Return the [X, Y] coordinate for the center point of the cell that contains the specified text.  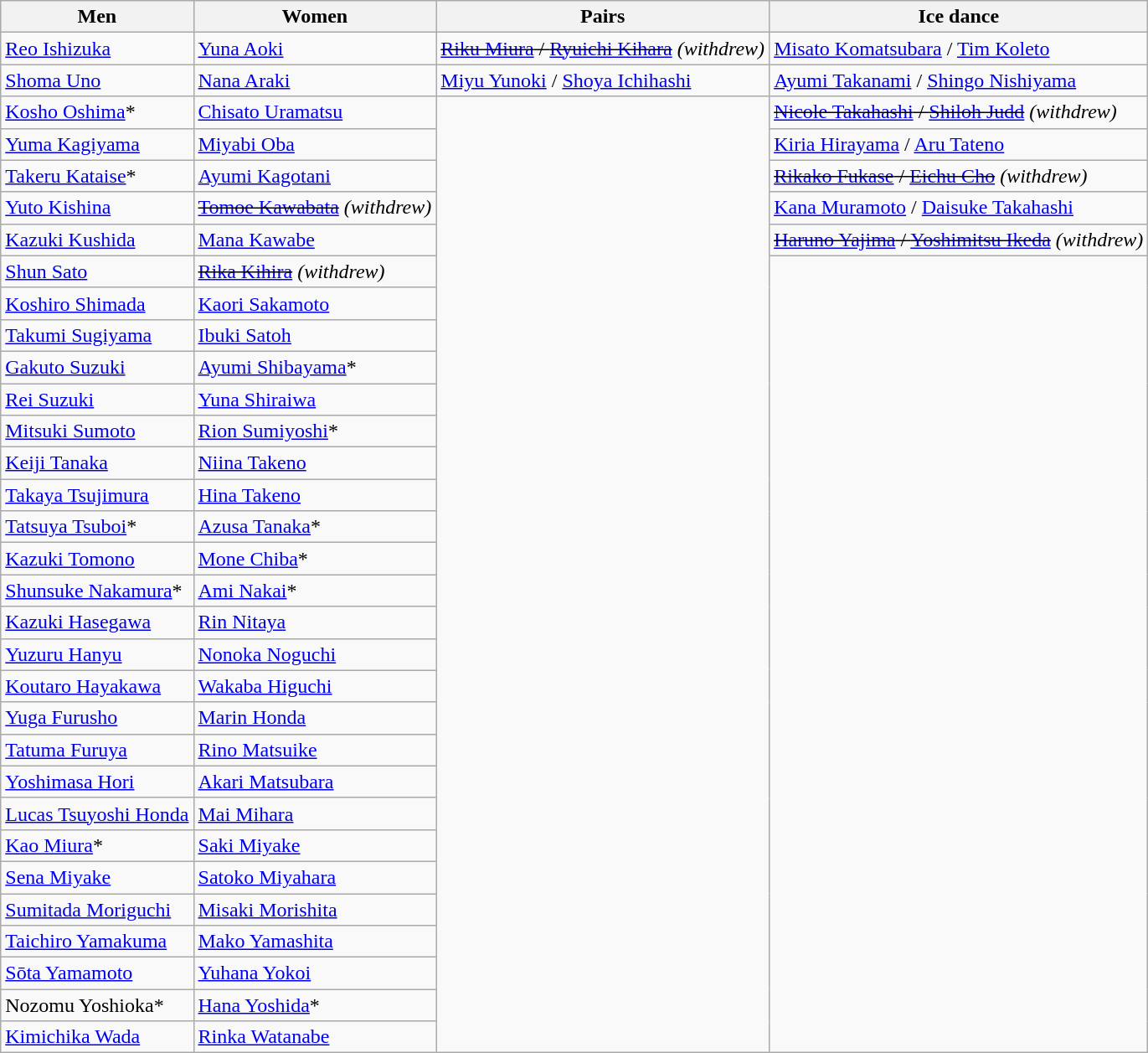
Takeru Kataise* [97, 176]
Tomoe Kawabata (withdrew) [315, 208]
Akari Matsubara [315, 782]
Miyabi Oba [315, 144]
Kazuki Tomono [97, 559]
Satoko Miyahara [315, 877]
Yoshimasa Hori [97, 782]
Lucas Tsuyoshi Honda [97, 813]
Niina Takeno [315, 463]
Women [315, 17]
Hana Yoshida* [315, 1005]
Tatsuya Tsuboi* [97, 527]
Rikako Fukase / Eichu Cho (withdrew) [959, 176]
Chisato Uramatsu [315, 112]
Riku Miura / Ryuichi Kihara (withdrew) [603, 49]
Nonoka Noguchi [315, 654]
Yuto Kishina [97, 208]
Hina Takeno [315, 495]
Saki Miyake [315, 845]
Wakaba Higuchi [315, 686]
Taichiro Yamakuma [97, 942]
Mana Kawabe [315, 240]
Ibuki Satoh [315, 335]
Yuma Kagiyama [97, 144]
Rino Matsuike [315, 750]
Nicole Takahashi / Shiloh Judd (withdrew) [959, 112]
Gakuto Suzuki [97, 367]
Kazuki Hasegawa [97, 622]
Mako Yamashita [315, 942]
Shun Sato [97, 271]
Rika Kihira (withdrew) [315, 271]
Reo Ishizuka [97, 49]
Tatuma Furuya [97, 750]
Sena Miyake [97, 877]
Sōta Yamamoto [97, 973]
Yuhana Yokoi [315, 973]
Marin Honda [315, 718]
Yuna Shiraiwa [315, 400]
Keiji Tanaka [97, 463]
Ayumi Shibayama* [315, 367]
Miyu Yunoki / Shoya Ichihashi [603, 80]
Azusa Tanaka* [315, 527]
Rion Sumiyoshi* [315, 431]
Yuga Furusho [97, 718]
Kosho Oshima* [97, 112]
Men [97, 17]
Nana Araki [315, 80]
Nozomu Yoshioka* [97, 1005]
Kazuki Kushida [97, 240]
Rin Nitaya [315, 622]
Ayumi Takanami / Shingo Nishiyama [959, 80]
Misato Komatsubara / Tim Koleto [959, 49]
Takaya Tsujimura [97, 495]
Misaki Morishita [315, 909]
Ami Nakai* [315, 591]
Kimichika Wada [97, 1037]
Koutaro Hayakawa [97, 686]
Mai Mihara [315, 813]
Ayumi Kagotani [315, 176]
Sumitada Moriguchi [97, 909]
Kiria Hirayama / Aru Tateno [959, 144]
Kao Miura* [97, 845]
Yuzuru Hanyu [97, 654]
Kana Muramoto / Daisuke Takahashi [959, 208]
Shunsuke Nakamura* [97, 591]
Takumi Sugiyama [97, 335]
Mitsuki Sumoto [97, 431]
Rei Suzuki [97, 400]
Rinka Watanabe [315, 1037]
Ice dance [959, 17]
Haruno Yajima / Yoshimitsu Ikeda (withdrew) [959, 240]
Pairs [603, 17]
Kaori Sakamoto [315, 303]
Yuna Aoki [315, 49]
Mone Chiba* [315, 559]
Koshiro Shimada [97, 303]
Shoma Uno [97, 80]
